Find where the given text appears and provide that cell's center as [x, y] coordinate. 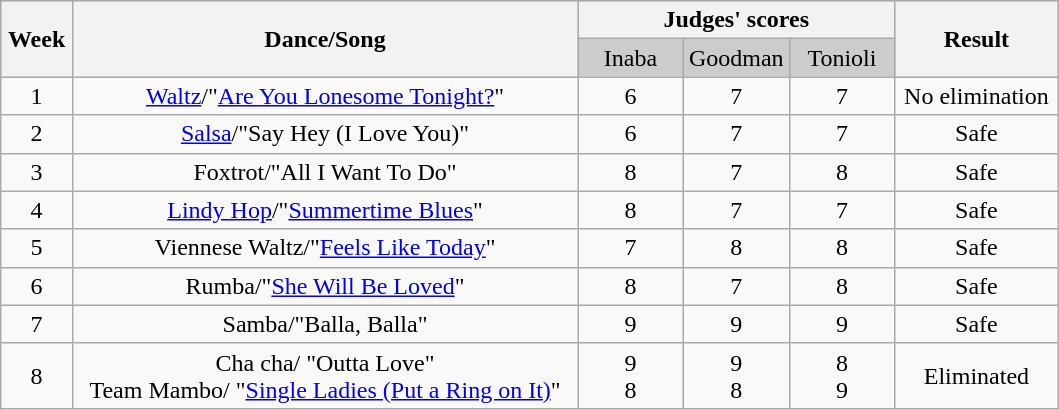
Waltz/"Are You Lonesome Tonight?" [324, 96]
Samba/"Balla, Balla" [324, 324]
Salsa/"Say Hey (I Love You)" [324, 134]
89 [842, 376]
Rumba/"She Will Be Loved" [324, 286]
Cha cha/ "Outta Love"Team Mambo/ "Single Ladies (Put a Ring on It)" [324, 376]
Result [976, 39]
Judges' scores [736, 20]
3 [37, 172]
No elimination [976, 96]
Eliminated [976, 376]
Inaba [631, 58]
Viennese Waltz/"Feels Like Today" [324, 248]
5 [37, 248]
Dance/Song [324, 39]
Foxtrot/"All I Want To Do" [324, 172]
Lindy Hop/"Summertime Blues" [324, 210]
Goodman [736, 58]
4 [37, 210]
2 [37, 134]
1 [37, 96]
Tonioli [842, 58]
Week [37, 39]
